Scan for the cell matching the given text and deliver its (x, y) coordinate at center. 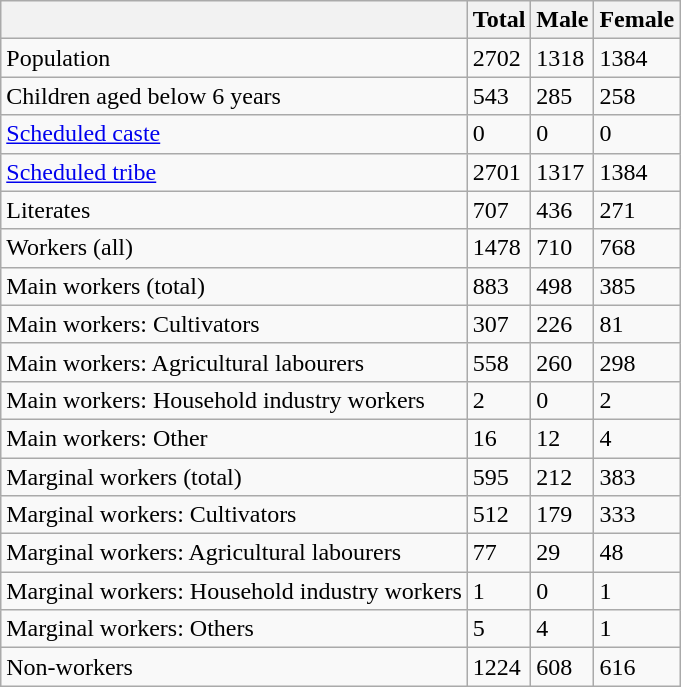
Male (562, 20)
768 (637, 248)
Marginal workers: Household industry workers (234, 591)
1317 (562, 172)
Marginal workers (total) (234, 477)
Marginal workers: Others (234, 629)
333 (637, 515)
512 (499, 515)
608 (562, 667)
1224 (499, 667)
2701 (499, 172)
271 (637, 210)
307 (499, 324)
Literates (234, 210)
616 (637, 667)
Scheduled caste (234, 134)
Children aged below 6 years (234, 96)
Main workers: Other (234, 438)
212 (562, 477)
77 (499, 553)
1478 (499, 248)
5 (499, 629)
260 (562, 362)
436 (562, 210)
29 (562, 553)
Marginal workers: Agricultural labourers (234, 553)
Female (637, 20)
558 (499, 362)
543 (499, 96)
Main workers: Agricultural labourers (234, 362)
707 (499, 210)
385 (637, 286)
12 (562, 438)
710 (562, 248)
81 (637, 324)
Main workers (total) (234, 286)
16 (499, 438)
Marginal workers: Cultivators (234, 515)
Main workers: Cultivators (234, 324)
Population (234, 58)
Main workers: Household industry workers (234, 400)
179 (562, 515)
298 (637, 362)
Non-workers (234, 667)
595 (499, 477)
883 (499, 286)
285 (562, 96)
226 (562, 324)
48 (637, 553)
383 (637, 477)
498 (562, 286)
Scheduled tribe (234, 172)
2702 (499, 58)
258 (637, 96)
1318 (562, 58)
Workers (all) (234, 248)
Total (499, 20)
